Provide the [x, y] coordinate of the cell's center where the given text is located.  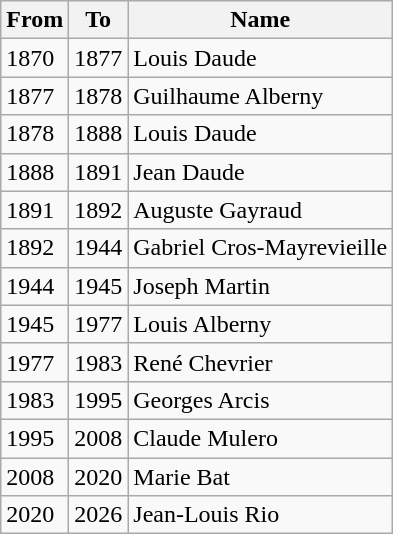
Guilhaume Alberny [260, 96]
Jean-Louis Rio [260, 515]
Name [260, 20]
From [35, 20]
Auguste Gayraud [260, 210]
Jean Daude [260, 172]
Georges Arcis [260, 400]
Louis Alberny [260, 324]
To [98, 20]
2026 [98, 515]
Marie Bat [260, 477]
Claude Mulero [260, 438]
Joseph Martin [260, 286]
Gabriel Cros-Mayrevieille [260, 248]
René Chevrier [260, 362]
1870 [35, 58]
